Identify which cell holds the provided text, then report its [x, y] central coordinate. 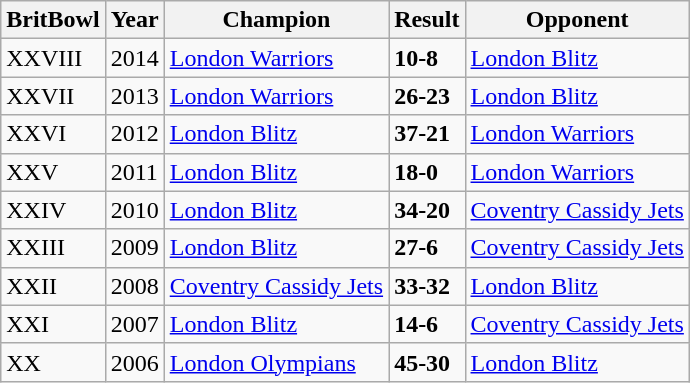
Opponent [577, 20]
XXVI [53, 134]
2008 [134, 286]
2007 [134, 324]
Result [427, 20]
2011 [134, 172]
2010 [134, 210]
XXII [53, 286]
XXV [53, 172]
XXIII [53, 248]
London Olympians [276, 362]
10-8 [427, 58]
Champion [276, 20]
2006 [134, 362]
2014 [134, 58]
27-6 [427, 248]
XXI [53, 324]
XXIV [53, 210]
18-0 [427, 172]
XXVIII [53, 58]
XX [53, 362]
BritBowl [53, 20]
14-6 [427, 324]
45-30 [427, 362]
33-32 [427, 286]
2013 [134, 96]
26-23 [427, 96]
Year [134, 20]
XXVII [53, 96]
37-21 [427, 134]
2012 [134, 134]
34-20 [427, 210]
2009 [134, 248]
